Find where the given text appears and provide that cell's center as (X, Y) coordinate. 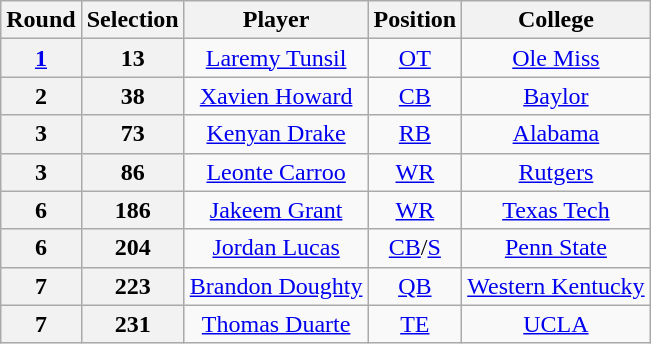
Player (276, 20)
73 (132, 134)
Kenyan Drake (276, 134)
223 (132, 286)
Rutgers (556, 172)
College (556, 20)
2 (41, 96)
QB (415, 286)
Jakeem Grant (276, 210)
204 (132, 248)
Jordan Lucas (276, 248)
186 (132, 210)
Alabama (556, 134)
Round (41, 20)
Position (415, 20)
Selection (132, 20)
CB (415, 96)
Penn State (556, 248)
CB/S (415, 248)
TE (415, 324)
RB (415, 134)
Laremy Tunsil (276, 58)
Texas Tech (556, 210)
Thomas Duarte (276, 324)
Western Kentucky (556, 286)
86 (132, 172)
Brandon Doughty (276, 286)
Xavien Howard (276, 96)
Ole Miss (556, 58)
OT (415, 58)
1 (41, 58)
13 (132, 58)
231 (132, 324)
Leonte Carroo (276, 172)
38 (132, 96)
UCLA (556, 324)
Baylor (556, 96)
